From the cell containing the given text, extract its center point as [X, Y] coordinate. 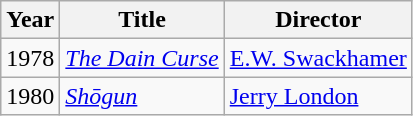
Year [30, 20]
Title [142, 20]
Shōgun [142, 96]
1978 [30, 58]
The Dain Curse [142, 58]
Director [318, 20]
Jerry London [318, 96]
1980 [30, 96]
E.W. Swackhamer [318, 58]
